Provide the (X, Y) coordinate of the cell's center where the given text is located.  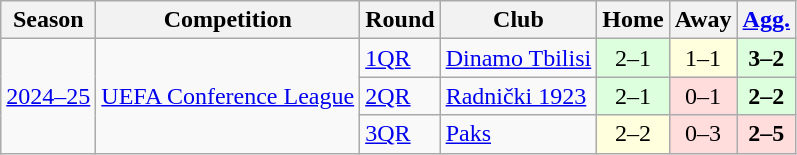
Season (48, 20)
0–3 (703, 134)
Radnički 1923 (518, 96)
Round (400, 20)
1–1 (703, 58)
3–2 (766, 58)
3QR (400, 134)
Dinamo Tbilisi (518, 58)
UEFA Conference League (228, 96)
Home (633, 20)
Competition (228, 20)
2QR (400, 96)
0–1 (703, 96)
Club (518, 20)
2–5 (766, 134)
Paks (518, 134)
Away (703, 20)
1QR (400, 58)
2024–25 (48, 96)
Agg. (766, 20)
